Search for the cell housing the specified text and yield its (x, y) center coordinate. 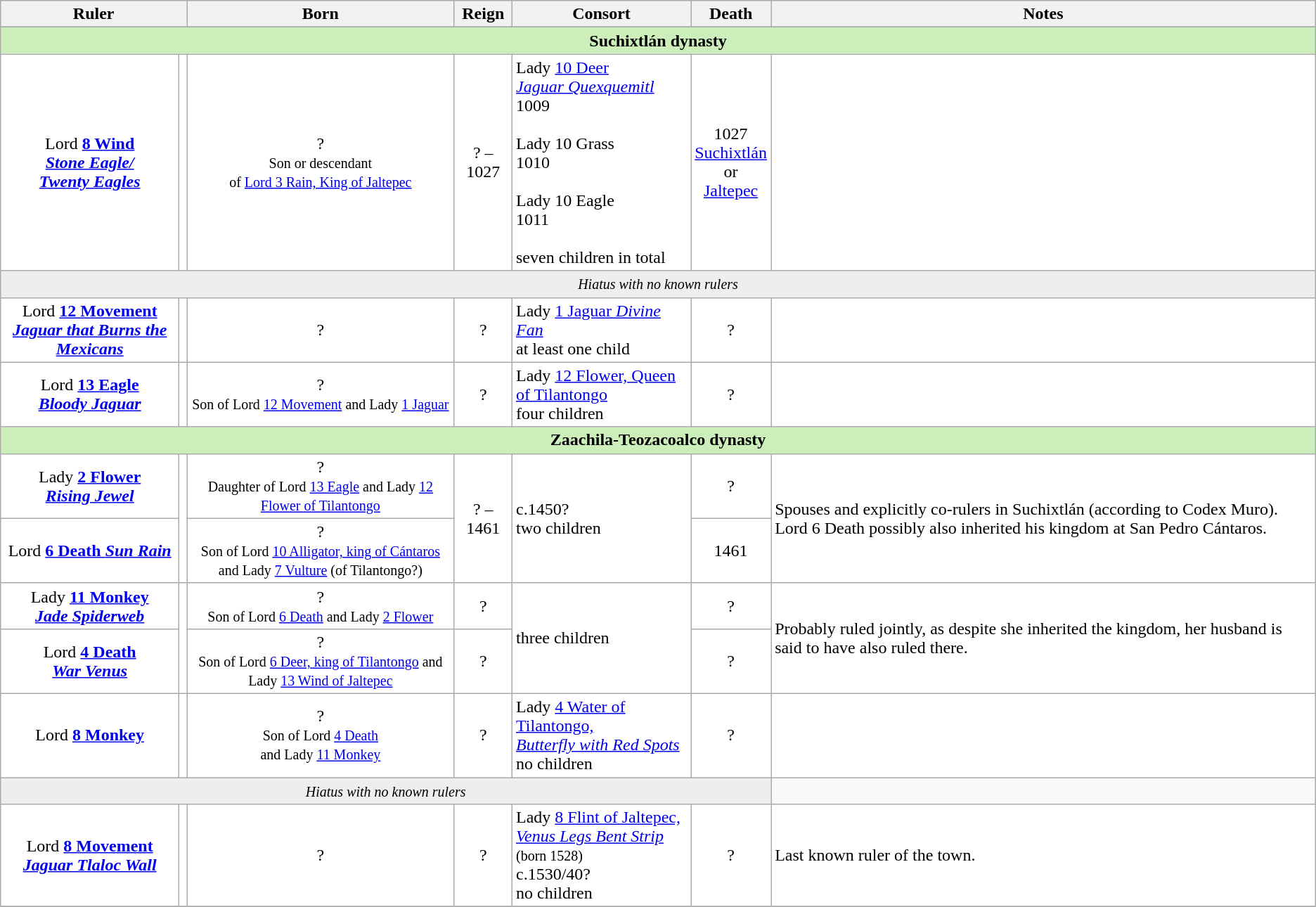
?Son or descendantof Lord 3 Rain, King of Jaltepec (321, 162)
Lord 8 WindStone Eagle/Twenty Eagles (90, 162)
Lady 12 Flower, Queen of Tilantongofour children (601, 394)
three children (601, 638)
Suchixtlán dynasty (658, 41)
Lord 8 Movement Jaguar Tlaloc Wall (90, 856)
Lady 11 MonkeyJade Spiderweb (90, 606)
? – 1461 (483, 518)
Lady 2 FlowerRising Jewel (90, 486)
Lord 13 EagleBloody Jaguar (90, 394)
?Son of Lord 10 Alligator, king of Cántaros and Lady 7 Vulture (of Tilantongo?) (321, 551)
Notes (1043, 14)
Zaachila-Teozacoalco dynasty (658, 440)
Lady 8 Flint of Jaltepec,Venus Legs Bent Strip(born 1528)c.1530/40?no children (601, 856)
Lady 1 Jaguar Divine Fanat least one child (601, 330)
Ruler (94, 14)
?Son of Lord 4 Deathand Lady 11 Monkey (321, 735)
Lady 4 Water of Tilantongo,Butterfly with Red Spotsno children (601, 735)
Lord 8 Monkey (90, 735)
Reign (483, 14)
?Daughter of Lord 13 Eagle and Lady 12 Flower of Tilantongo (321, 486)
Last known ruler of the town. (1043, 856)
?Son of Lord 12 Movement and Lady 1 Jaguar (321, 394)
Lady 10 DeerJaguar Quexquemitl1009Lady 10 Grass1010Lady 10 Eagle1011seven children in total (601, 162)
Born (321, 14)
Death (731, 14)
?Son of Lord 6 Death and Lady 2 Flower (321, 606)
Spouses and explicitly co-rulers in Suchixtlán (according to Codex Muro). Lord 6 Death possibly also inherited his kingdom at San Pedro Cántaros. (1043, 518)
Lord 12 MovementJaguar that Burns the Mexicans (90, 330)
c.1450?two children (601, 518)
Lord 6 Death Sun Rain (90, 551)
?Son of Lord 6 Deer, king of Tilantongo and Lady 13 Wind of Jaltepec (321, 661)
Consort (601, 14)
1027Suchixtlánor Jaltepec (731, 162)
1461 (731, 551)
Lord 4 DeathWar Venus (90, 661)
? – 1027 (483, 162)
Probably ruled jointly, as despite she inherited the kingdom, her husband is said to have also ruled there. (1043, 638)
